From the cell containing the given text, extract its center point as [X, Y] coordinate. 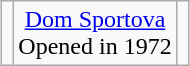
Dom SportovaOpened in 1972 [95, 34]
